Provide the [X, Y] coordinate of the cell's center where the given text is located.  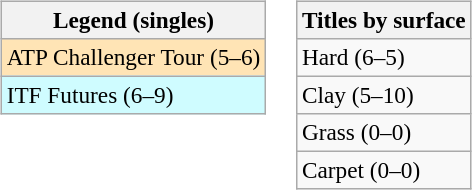
Titles by surface [384, 20]
Legend (singles) [133, 20]
Carpet (0–0) [384, 171]
ATP Challenger Tour (5–6) [133, 57]
Grass (0–0) [384, 133]
Hard (6–5) [384, 57]
Clay (5–10) [384, 95]
ITF Futures (6–9) [133, 95]
